Determine the [x, y] coordinate at the center of the cell enclosing the given text.  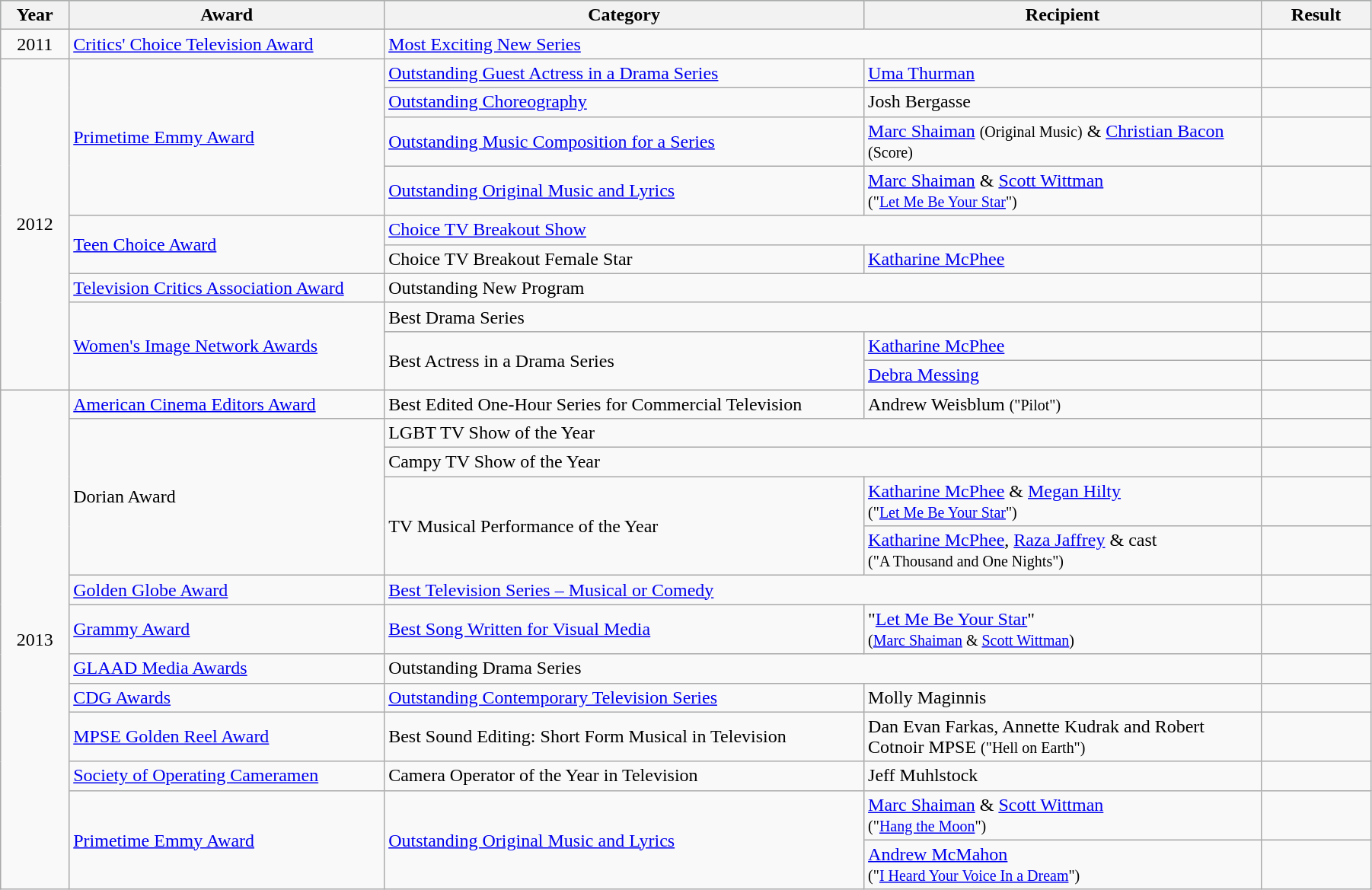
Teen Choice Award [227, 244]
Year [35, 15]
Debra Messing [1063, 375]
Best Sound Editing: Short Form Musical in Television [624, 737]
Golden Globe Award [227, 590]
Result [1316, 15]
TV Musical Performance of the Year [624, 526]
Choice TV Breakout Show [823, 230]
Women's Image Network Awards [227, 346]
Recipient [1063, 15]
Marc Shaiman & Scott Wittman("Let Me Be Your Star") [1063, 190]
Molly Maginnis [1063, 697]
Society of Operating Cameramen [227, 776]
2011 [35, 44]
Jeff Muhlstock [1063, 776]
Best Actress in a Drama Series [624, 360]
Katharine McPhee, Raza Jaffrey & cast("A Thousand and One Nights") [1063, 551]
Outstanding Contemporary Television Series [624, 697]
Uma Thurman [1063, 73]
Outstanding Drama Series [823, 668]
2012 [35, 224]
Outstanding Music Composition for a Series [624, 142]
Katharine McPhee & Megan Hilty("Let Me Be Your Star") [1063, 501]
Andrew McMahon("I Heard Your Voice In a Dream") [1063, 865]
Category [624, 15]
Outstanding Guest Actress in a Drama Series [624, 73]
Marc Shaiman (Original Music) & Christian Bacon (Score) [1063, 142]
Television Critics Association Award [227, 288]
Award [227, 15]
American Cinema Editors Award [227, 404]
Outstanding Choreography [624, 102]
Dorian Award [227, 497]
Andrew Weisblum ("Pilot") [1063, 404]
Best Drama Series [823, 317]
Camera Operator of the Year in Television [624, 776]
Josh Bergasse [1063, 102]
"Let Me Be Your Star"(Marc Shaiman & Scott Wittman) [1063, 629]
Most Exciting New Series [823, 44]
Choice TV Breakout Female Star [624, 259]
LGBT TV Show of the Year [823, 433]
Best Song Written for Visual Media [624, 629]
GLAAD Media Awards [227, 668]
Outstanding New Program [823, 288]
Dan Evan Farkas, Annette Kudrak and Robert Cotnoir MPSE ("Hell on Earth") [1063, 737]
Campy TV Show of the Year [823, 462]
MPSE Golden Reel Award [227, 737]
Marc Shaiman & Scott Wittman("Hang the Moon") [1063, 815]
Grammy Award [227, 629]
Best Television Series – Musical or Comedy [823, 590]
Best Edited One-Hour Series for Commercial Television [624, 404]
2013 [35, 640]
Critics' Choice Television Award [227, 44]
CDG Awards [227, 697]
